Locate the cell with the specified text and output its (X, Y) center coordinate. 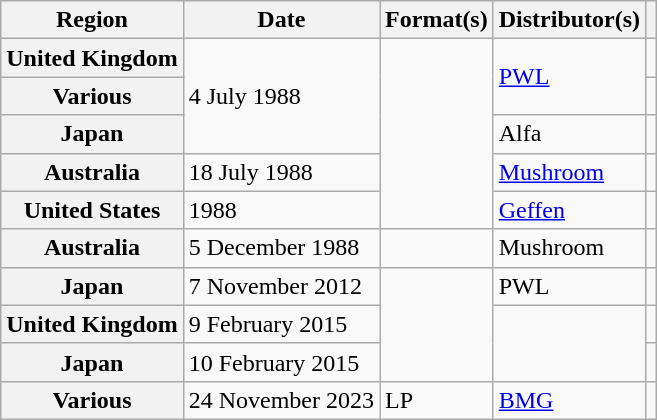
10 February 2015 (281, 362)
Date (281, 20)
Geffen (569, 210)
United States (92, 210)
9 February 2015 (281, 324)
BMG (569, 400)
5 December 1988 (281, 248)
18 July 1988 (281, 172)
24 November 2023 (281, 400)
LP (437, 400)
4 July 1988 (281, 96)
Distributor(s) (569, 20)
Alfa (569, 134)
7 November 2012 (281, 286)
Format(s) (437, 20)
Region (92, 20)
1988 (281, 210)
